Identify which cell holds the provided text, then report its [x, y] central coordinate. 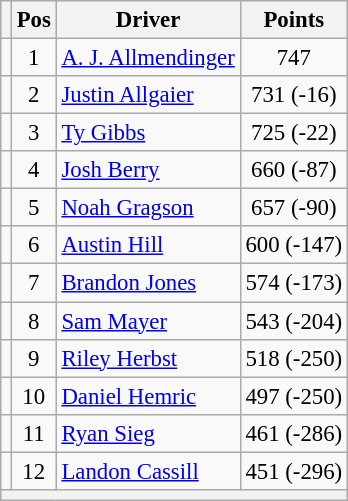
461 (-286) [294, 433]
Daniel Hemric [148, 396]
657 (-90) [294, 208]
747 [294, 58]
600 (-147) [294, 245]
9 [34, 358]
Pos [34, 20]
Austin Hill [148, 245]
Ryan Sieg [148, 433]
3 [34, 133]
660 (-87) [294, 170]
Ty Gibbs [148, 133]
Driver [148, 20]
12 [34, 471]
Brandon Jones [148, 283]
Sam Mayer [148, 321]
4 [34, 170]
1 [34, 58]
574 (-173) [294, 283]
725 (-22) [294, 133]
731 (-16) [294, 95]
8 [34, 321]
Justin Allgaier [148, 95]
Landon Cassill [148, 471]
518 (-250) [294, 358]
451 (-296) [294, 471]
10 [34, 396]
7 [34, 283]
2 [34, 95]
11 [34, 433]
Josh Berry [148, 170]
543 (-204) [294, 321]
497 (-250) [294, 396]
A. J. Allmendinger [148, 58]
Points [294, 20]
Noah Gragson [148, 208]
Riley Herbst [148, 358]
5 [34, 208]
6 [34, 245]
